Provide the [x, y] coordinate of the cell's center where the given text is located.  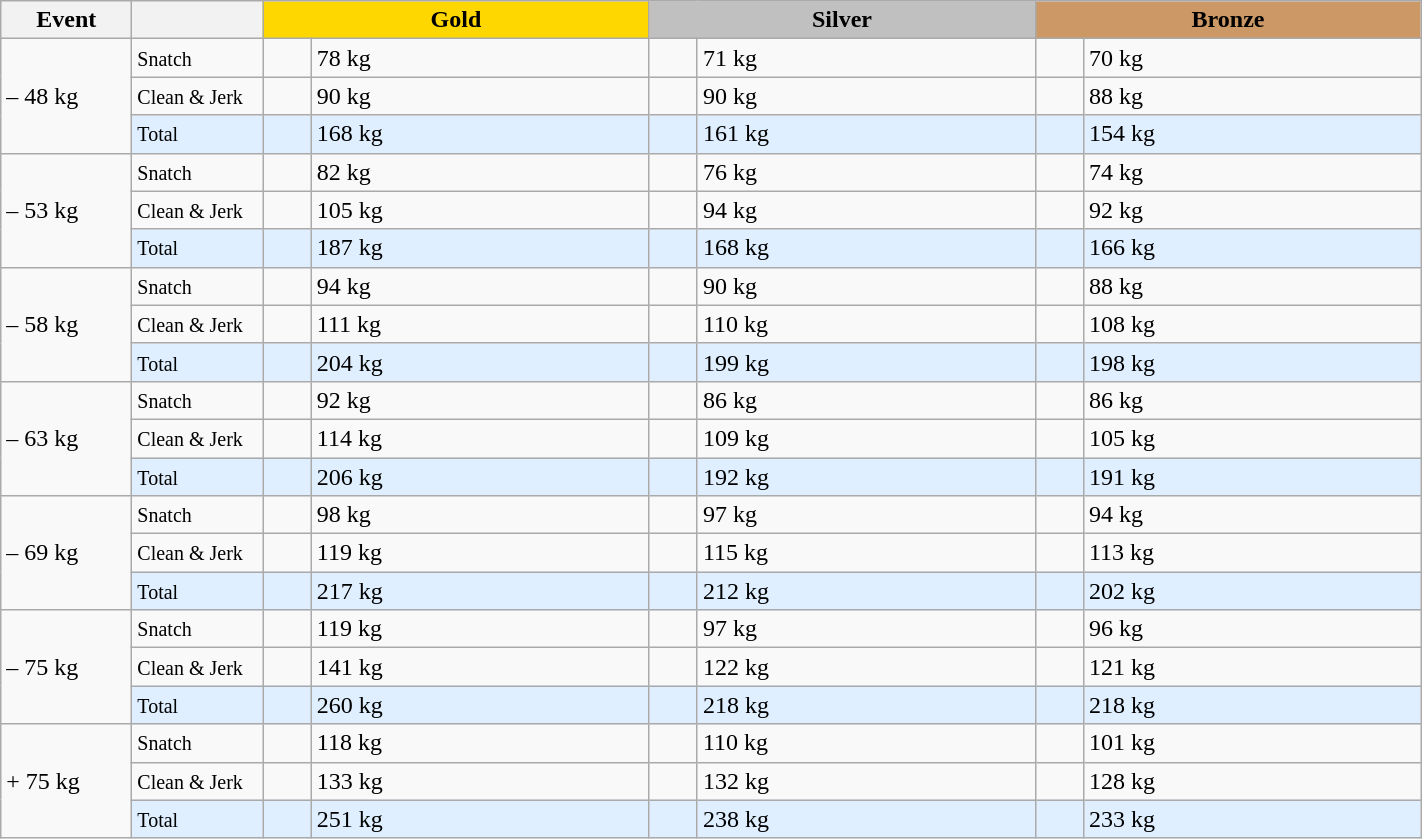
204 kg [480, 362]
113 kg [1252, 553]
118 kg [480, 743]
114 kg [480, 438]
199 kg [866, 362]
98 kg [480, 515]
Silver [842, 20]
– 48 kg [66, 96]
132 kg [866, 781]
217 kg [480, 591]
166 kg [1252, 248]
+ 75 kg [66, 781]
82 kg [480, 172]
76 kg [866, 172]
Event [66, 20]
115 kg [866, 553]
109 kg [866, 438]
101 kg [1252, 743]
187 kg [480, 248]
122 kg [866, 667]
70 kg [1252, 58]
96 kg [1252, 629]
133 kg [480, 781]
108 kg [1252, 324]
Gold [456, 20]
191 kg [1252, 477]
– 69 kg [66, 553]
212 kg [866, 591]
260 kg [480, 705]
202 kg [1252, 591]
Bronze [1228, 20]
161 kg [866, 134]
251 kg [480, 819]
206 kg [480, 477]
74 kg [1252, 172]
78 kg [480, 58]
– 63 kg [66, 438]
– 58 kg [66, 324]
192 kg [866, 477]
71 kg [866, 58]
121 kg [1252, 667]
128 kg [1252, 781]
233 kg [1252, 819]
141 kg [480, 667]
238 kg [866, 819]
– 75 kg [66, 667]
198 kg [1252, 362]
– 53 kg [66, 210]
154 kg [1252, 134]
111 kg [480, 324]
